Extract the (X, Y) coordinate from the center of the cell holding the provided text.  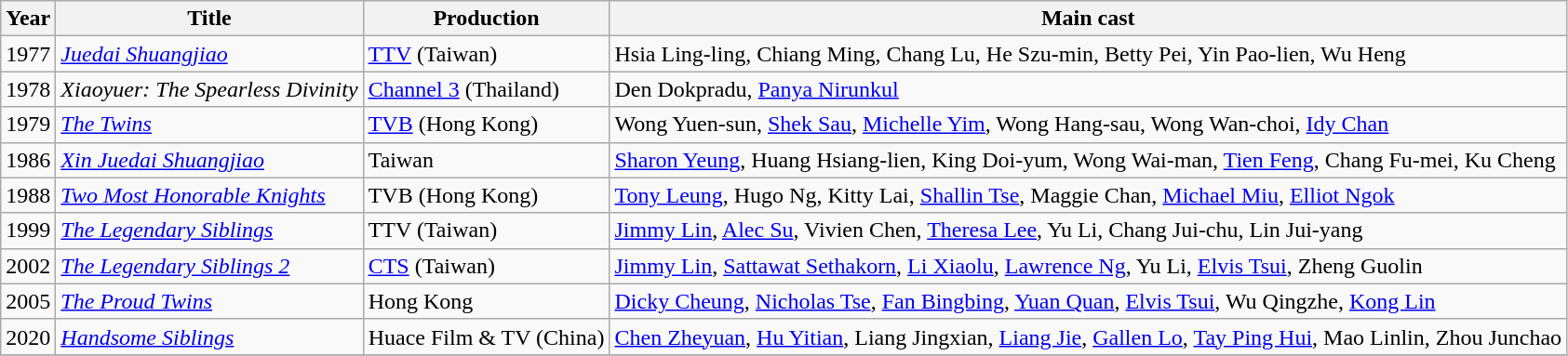
2020 (28, 336)
Xiaoyuer: The Spearless Divinity (209, 89)
Jimmy Lin, Sattawat Sethakorn, Li Xiaolu, Lawrence Ng, Yu Li, Elvis Tsui, Zheng Guolin (1089, 266)
CTS (Taiwan) (486, 266)
Dicky Cheung, Nicholas Tse, Fan Bingbing, Yuan Quan, Elvis Tsui, Wu Qingzhe, Kong Lin (1089, 301)
Title (209, 19)
The Proud Twins (209, 301)
1986 (28, 160)
Handsome Siblings (209, 336)
Chen Zheyuan, Hu Yitian, Liang Jingxian, Liang Jie, Gallen Lo, Tay Ping Hui, Mao Linlin, Zhou Junchao (1089, 336)
Hong Kong (486, 301)
1977 (28, 54)
Taiwan (486, 160)
1988 (28, 195)
Channel 3 (Thailand) (486, 89)
The Twins (209, 125)
Two Most Honorable Knights (209, 195)
Den Dokpradu, Panya Nirunkul (1089, 89)
Jimmy Lin, Alec Su, Vivien Chen, Theresa Lee, Yu Li, Chang Jui-chu, Lin Jui-yang (1089, 231)
The Legendary Siblings 2 (209, 266)
The Legendary Siblings (209, 231)
Tony Leung, Hugo Ng, Kitty Lai, Shallin Tse, Maggie Chan, Michael Miu, Elliot Ngok (1089, 195)
Main cast (1089, 19)
Sharon Yeung, Huang Hsiang-lien, King Doi-yum, Wong Wai-man, Tien Feng, Chang Fu-mei, Ku Cheng (1089, 160)
Wong Yuen-sun, Shek Sau, Michelle Yim, Wong Hang-sau, Wong Wan-choi, Idy Chan (1089, 125)
1979 (28, 125)
Year (28, 19)
2002 (28, 266)
Huace Film & TV (China) (486, 336)
1978 (28, 89)
1999 (28, 231)
Production (486, 19)
Juedai Shuangjiao (209, 54)
Xin Juedai Shuangjiao (209, 160)
Hsia Ling-ling, Chiang Ming, Chang Lu, He Szu-min, Betty Pei, Yin Pao-lien, Wu Heng (1089, 54)
2005 (28, 301)
